Identify which cell holds the provided text, then report its (X, Y) central coordinate. 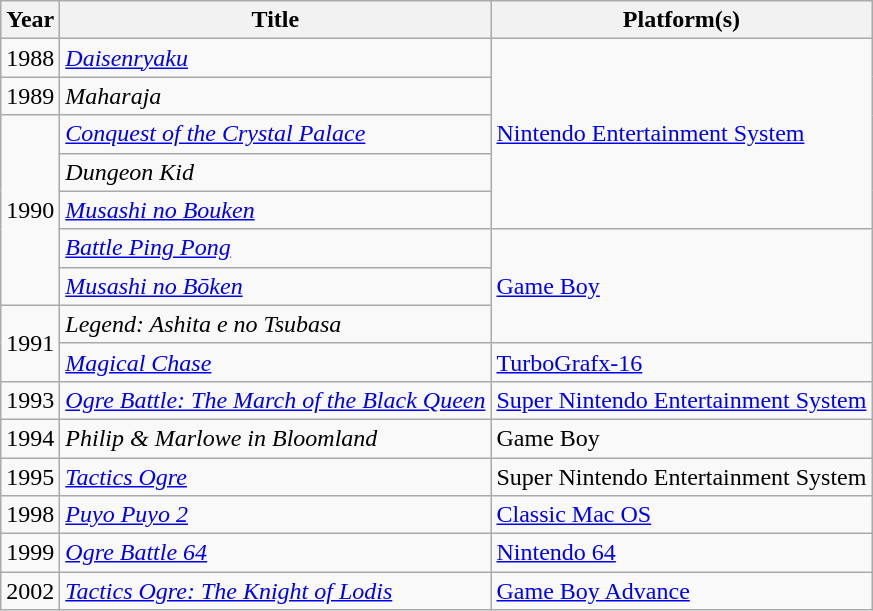
Battle Ping Pong (276, 248)
Musashi no Bōken (276, 286)
1990 (30, 210)
Classic Mac OS (682, 515)
Puyo Puyo 2 (276, 515)
Daisenryaku (276, 58)
1995 (30, 477)
Legend: Ashita e no Tsubasa (276, 324)
Philip & Marlowe in Bloomland (276, 438)
1988 (30, 58)
1998 (30, 515)
1991 (30, 343)
1989 (30, 96)
Nintendo 64 (682, 553)
Year (30, 20)
Maharaja (276, 96)
Game Boy Advance (682, 591)
Tactics Ogre: The Knight of Lodis (276, 591)
Conquest of the Crystal Palace (276, 134)
Magical Chase (276, 362)
1999 (30, 553)
Ogre Battle 64 (276, 553)
Title (276, 20)
Musashi no Bouken (276, 210)
TurboGrafx-16 (682, 362)
1994 (30, 438)
Dungeon Kid (276, 172)
Nintendo Entertainment System (682, 134)
Platform(s) (682, 20)
2002 (30, 591)
Ogre Battle: The March of the Black Queen (276, 400)
1993 (30, 400)
Tactics Ogre (276, 477)
